Return [x, y] of the center of cell containing provided text 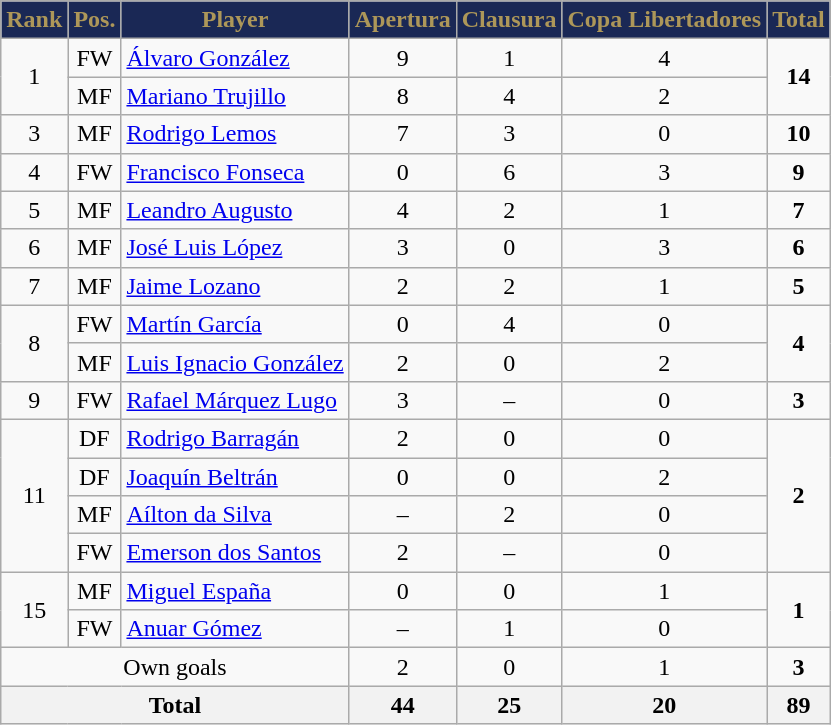
Luis Ignacio González [235, 362]
20 [664, 705]
Aílton da Silva [235, 515]
25 [509, 705]
Álvaro González [235, 58]
Rafael Márquez Lugo [235, 400]
Mariano Trujillo [235, 96]
15 [34, 610]
89 [799, 705]
Rank [34, 20]
José Luis López [235, 248]
Own goals [175, 667]
Pos. [94, 20]
Clausura [509, 20]
44 [402, 705]
Leandro Augusto [235, 210]
Joaquín Beltrán [235, 477]
Apertura [402, 20]
Rodrigo Barragán [235, 438]
Emerson dos Santos [235, 553]
Rodrigo Lemos [235, 134]
Jaime Lozano [235, 286]
Player [235, 20]
10 [799, 134]
11 [34, 495]
Martín García [235, 324]
Francisco Fonseca [235, 172]
Copa Libertadores [664, 20]
14 [799, 77]
Miguel España [235, 591]
Anuar Gómez [235, 629]
